Output the (X, Y) coordinate of the center of the cell containing the given text.  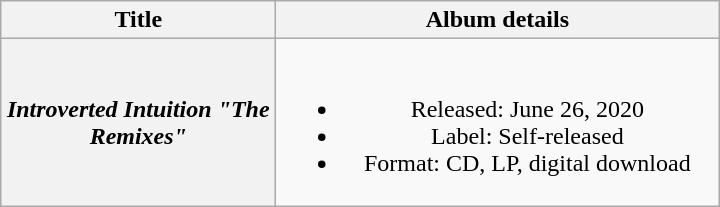
Introverted Intuition "The Remixes" (138, 122)
Released: June 26, 2020Label: Self-releasedFormat: CD, LP, digital download (498, 122)
Title (138, 20)
Album details (498, 20)
